Capture the cell that displays the provided text and extract its (X, Y) central coordinate. 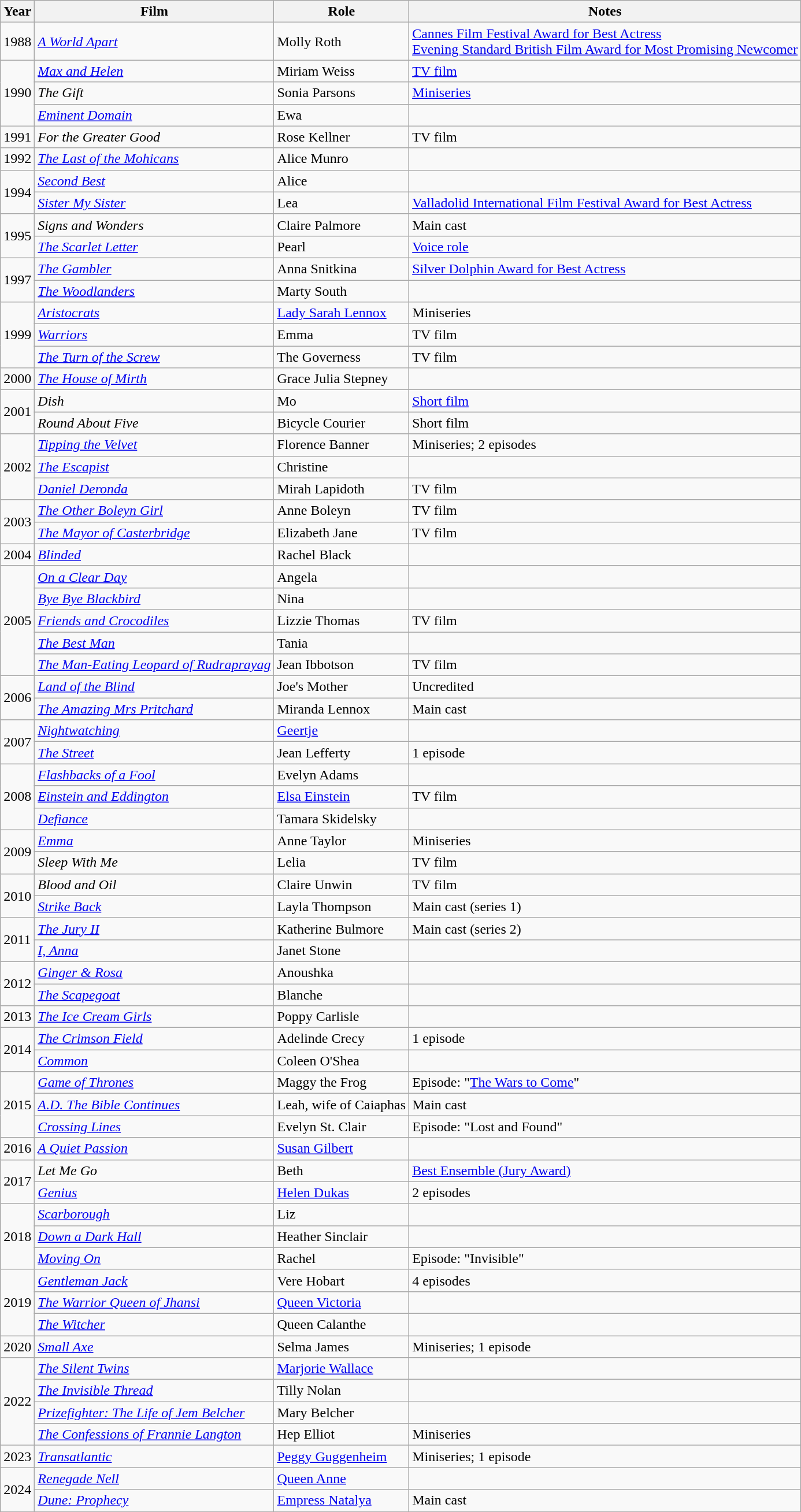
Janet Stone (342, 950)
Cannes Film Festival Award for Best Actress Evening Standard British Film Award for Most Promising Newcomer (605, 42)
Pearl (342, 247)
Lady Sarah Lennox (342, 313)
Beth (342, 1171)
The Best Man (154, 643)
Moving On (154, 1258)
Uncredited (605, 687)
The Ice Cream Girls (154, 1017)
Bicycle Courier (342, 423)
Transatlantic (154, 1457)
Episode: "The Wars to Come" (605, 1083)
A.D. The Bible Continues (154, 1105)
2005 (17, 621)
Miriam Weiss (342, 71)
Sister My Sister (154, 203)
Mary Belcher (342, 1413)
Anne Boleyn (342, 511)
The Street (154, 753)
The Amazing Mrs Pritchard (154, 709)
The Crimson Field (154, 1039)
Evelyn St. Clair (342, 1127)
Queen Calanthe (342, 1324)
Empress Natalya (342, 1500)
2008 (17, 797)
Eminent Domain (154, 115)
2014 (17, 1050)
Sleep With Me (154, 863)
Leah, wife of Caiaphas (342, 1105)
Aristocrats (154, 313)
Game of Thrones (154, 1083)
Tania (342, 643)
Dish (154, 401)
Anoushka (342, 972)
Defiance (154, 819)
Signs and Wonders (154, 225)
The Other Boleyn Girl (154, 511)
Common (154, 1061)
Selma James (342, 1347)
1992 (17, 159)
Tilly Nolan (342, 1391)
2023 (17, 1457)
Coleen O'Shea (342, 1061)
1995 (17, 236)
Bye Bye Blackbird (154, 599)
Let Me Go (154, 1171)
Queen Anne (342, 1478)
Evelyn Adams (342, 775)
Maggy the Frog (342, 1083)
1991 (17, 137)
Peggy Guggenheim (342, 1457)
Nina (342, 599)
Year (17, 12)
Second Best (154, 181)
Molly Roth (342, 42)
The Witcher (154, 1324)
Max and Helen (154, 71)
Genius (154, 1192)
A World Apart (154, 42)
Susan Gilbert (342, 1149)
The Confessions of Frannie Langton (154, 1435)
Lizzie Thomas (342, 621)
Hep Elliot (342, 1435)
Christine (342, 467)
Liz (342, 1214)
The Silent Twins (154, 1369)
Prizefighter: The Life of Jem Belcher (154, 1413)
Down a Dark Hall (154, 1236)
2018 (17, 1236)
Einstein and Eddington (154, 797)
2010 (17, 896)
Marty South (342, 291)
The Man-Eating Leopard of Rudraprayag (154, 665)
Grace Julia Stepney (342, 379)
Alice Munro (342, 159)
Layla Thompson (342, 907)
Silver Dolphin Award for Best Actress (605, 269)
2020 (17, 1347)
The Last of the Mohicans (154, 159)
2019 (17, 1302)
Rachel Black (342, 555)
Alice (342, 181)
Rose Kellner (342, 137)
Main cast (series 1) (605, 907)
Elizabeth Jane (342, 533)
The Gift (154, 93)
The House of Mirth (154, 379)
Role (342, 12)
2002 (17, 467)
Adelinde Crecy (342, 1039)
Miranda Lennox (342, 709)
Mo (342, 401)
Main cast (series 2) (605, 928)
Queen Victoria (342, 1302)
Miniseries; 2 episodes (605, 445)
The Governess (342, 357)
Episode: "Invisible" (605, 1258)
Blinded (154, 555)
4 episodes (605, 1280)
For the Greater Good (154, 137)
Katherine Bulmore (342, 928)
Claire Unwin (342, 885)
The Invisible Thread (154, 1391)
Notes (605, 12)
Ginger & Rosa (154, 972)
Claire Palmore (342, 225)
The Gambler (154, 269)
Film (154, 12)
Anna Snitkina (342, 269)
1990 (17, 93)
1994 (17, 192)
Sonia Parsons (342, 93)
Flashbacks of a Fool (154, 775)
Crossing Lines (154, 1127)
The Scarlet Letter (154, 247)
1997 (17, 280)
2012 (17, 983)
Blood and Oil (154, 885)
Nightwatching (154, 731)
Lelia (342, 863)
Friends and Crocodiles (154, 621)
2013 (17, 1017)
Anne Taylor (342, 841)
Poppy Carlisle (342, 1017)
Florence Banner (342, 445)
Blanche (342, 994)
Voice role (605, 247)
I, Anna (154, 950)
Joe's Mother (342, 687)
Round About Five (154, 423)
Best Ensemble (Jury Award) (605, 1171)
Angela (342, 577)
Gentleman Jack (154, 1280)
On a Clear Day (154, 577)
Small Axe (154, 1347)
2007 (17, 742)
Land of the Blind (154, 687)
Valladolid International Film Festival Award for Best Actress (605, 203)
2015 (17, 1105)
Mirah Lapidoth (342, 489)
2016 (17, 1149)
The Turn of the Screw (154, 357)
Elsa Einstein (342, 797)
The Scapegoat (154, 994)
Helen Dukas (342, 1192)
2001 (17, 412)
2000 (17, 379)
Warriors (154, 335)
A Quiet Passion (154, 1149)
Tamara Skidelsky (342, 819)
Scarborough (154, 1214)
Ewa (342, 115)
The Warrior Queen of Jhansi (154, 1302)
Daniel Deronda (154, 489)
The Escapist (154, 467)
2003 (17, 522)
Geertje (342, 731)
Marjorie Wallace (342, 1369)
2011 (17, 939)
2 episodes (605, 1192)
Rachel (342, 1258)
Dune: Prophecy (154, 1500)
1999 (17, 335)
Vere Hobart (342, 1280)
2024 (17, 1489)
2022 (17, 1402)
Tipping the Velvet (154, 445)
Renegade Nell (154, 1478)
2004 (17, 555)
The Jury II (154, 928)
Episode: "Lost and Found" (605, 1127)
2006 (17, 698)
Strike Back (154, 907)
Heather Sinclair (342, 1236)
The Woodlanders (154, 291)
2009 (17, 852)
Jean Lefferty (342, 753)
Jean Ibbotson (342, 665)
2017 (17, 1182)
The Mayor of Casterbridge (154, 533)
Lea (342, 203)
1988 (17, 42)
